Pinpoint the cell where the given text exists, returning its (x, y) midpoint coordinate. 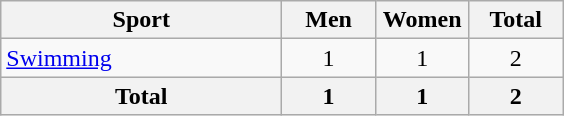
Men (329, 20)
Swimming (142, 58)
Sport (142, 20)
Women (422, 20)
